Provide the [x, y] coordinate of the cell's center where the given text is located.  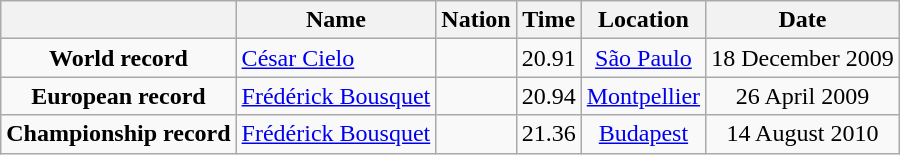
Nation [476, 20]
20.94 [548, 96]
Montpellier [643, 96]
European record [118, 96]
Location [643, 20]
Budapest [643, 134]
18 December 2009 [803, 58]
São Paulo [643, 58]
26 April 2009 [803, 96]
Date [803, 20]
World record [118, 58]
21.36 [548, 134]
Time [548, 20]
Championship record [118, 134]
14 August 2010 [803, 134]
Name [336, 20]
César Cielo [336, 58]
20.91 [548, 58]
